Return [X, Y] of the center of cell containing provided text 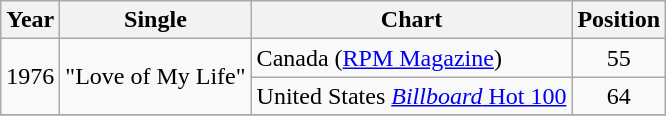
Canada (RPM Magazine) [412, 58]
Position [619, 20]
55 [619, 58]
United States Billboard Hot 100 [412, 96]
64 [619, 96]
"Love of My Life" [156, 77]
Single [156, 20]
Chart [412, 20]
Year [30, 20]
1976 [30, 77]
